Determine the (x, y) coordinate at the center of the cell enclosing the given text.  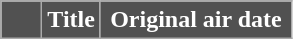
Original air date (196, 20)
Title (72, 20)
